Extract the (x, y) coordinate from the center of the cell holding the provided text.  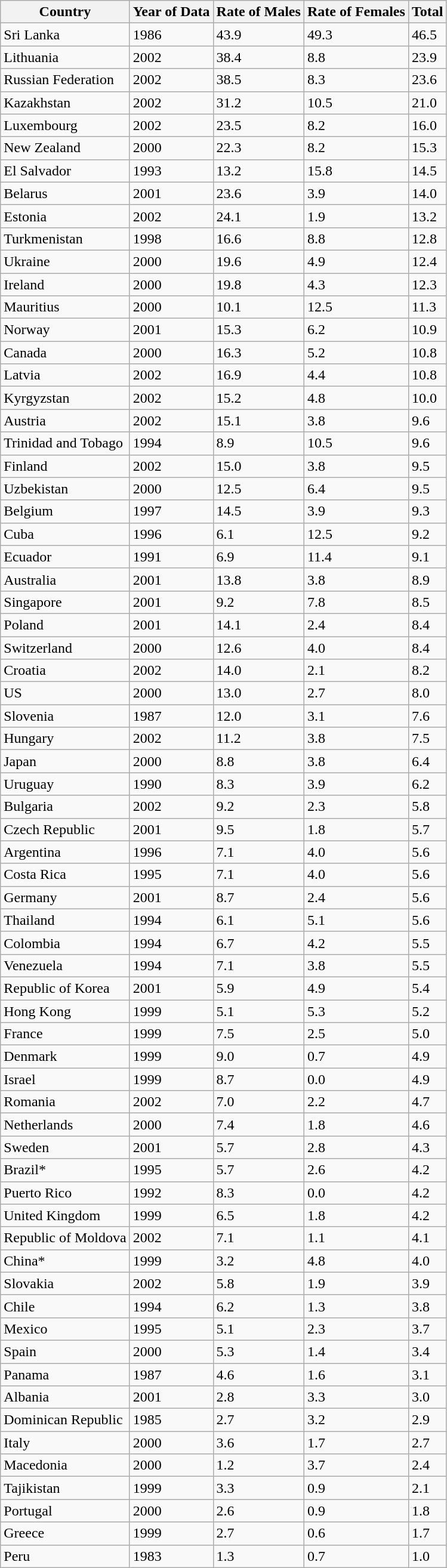
Italy (65, 1443)
11.4 (356, 557)
Slovenia (65, 716)
Venezuela (65, 965)
12.8 (427, 239)
Rate of Males (258, 12)
France (65, 1034)
Hong Kong (65, 1011)
1993 (171, 171)
9.0 (258, 1057)
China* (65, 1261)
8.0 (427, 693)
Denmark (65, 1057)
2.5 (356, 1034)
Croatia (65, 671)
15.1 (258, 421)
Tajikistan (65, 1488)
1986 (171, 35)
Uruguay (65, 784)
US (65, 693)
1992 (171, 1193)
Republic of Moldova (65, 1238)
3.6 (258, 1443)
Colombia (65, 943)
Belgium (65, 511)
1.6 (356, 1374)
Japan (65, 761)
12.4 (427, 261)
2.9 (427, 1420)
Kyrgyzstan (65, 398)
Turkmenistan (65, 239)
16.3 (258, 353)
Bulgaria (65, 807)
Country (65, 12)
3.4 (427, 1351)
7.8 (356, 602)
5.4 (427, 988)
Hungary (65, 739)
Mauritius (65, 307)
4.4 (356, 375)
10.9 (427, 330)
Brazil* (65, 1170)
Rate of Females (356, 12)
49.3 (356, 35)
15.2 (258, 398)
4.1 (427, 1238)
38.4 (258, 57)
3.0 (427, 1397)
46.5 (427, 35)
Luxembourg (65, 125)
Sri Lanka (65, 35)
13.0 (258, 693)
9.1 (427, 557)
Total (427, 12)
10.0 (427, 398)
Norway (65, 330)
Lithuania (65, 57)
38.5 (258, 80)
11.3 (427, 307)
15.8 (356, 171)
Poland (65, 625)
Argentina (65, 852)
El Salvador (65, 171)
1997 (171, 511)
Austria (65, 421)
Mexico (65, 1329)
1.4 (356, 1351)
8.5 (427, 602)
Thailand (65, 920)
Ecuador (65, 557)
Russian Federation (65, 80)
24.1 (258, 216)
Canada (65, 353)
Dominican Republic (65, 1420)
1.0 (427, 1556)
21.0 (427, 103)
Finland (65, 466)
16.0 (427, 125)
Peru (65, 1556)
New Zealand (65, 148)
Trinidad and Tobago (65, 443)
Albania (65, 1397)
23.5 (258, 125)
12.3 (427, 285)
Switzerland (65, 647)
Germany (65, 897)
Portugal (65, 1511)
Czech Republic (65, 829)
43.9 (258, 35)
12.0 (258, 716)
Cuba (65, 534)
Slovakia (65, 1283)
Romania (65, 1102)
Belarus (65, 193)
Singapore (65, 602)
14.1 (258, 625)
Latvia (65, 375)
12.6 (258, 647)
United Kingdom (65, 1215)
Republic of Korea (65, 988)
Estonia (65, 216)
1998 (171, 239)
6.7 (258, 943)
10.1 (258, 307)
6.9 (258, 557)
Puerto Rico (65, 1193)
Netherlands (65, 1125)
Israel (65, 1079)
Spain (65, 1351)
1983 (171, 1556)
Chile (65, 1306)
16.6 (258, 239)
31.2 (258, 103)
0.6 (356, 1533)
5.0 (427, 1034)
Panama (65, 1374)
1.2 (258, 1465)
7.0 (258, 1102)
Kazakhstan (65, 103)
Greece (65, 1533)
Costa Rica (65, 875)
23.9 (427, 57)
Sweden (65, 1147)
15.0 (258, 466)
5.9 (258, 988)
7.6 (427, 716)
1.1 (356, 1238)
22.3 (258, 148)
Year of Data (171, 12)
7.4 (258, 1125)
13.8 (258, 579)
1990 (171, 784)
Uzbekistan (65, 489)
Macedonia (65, 1465)
9.3 (427, 511)
Australia (65, 579)
19.8 (258, 285)
6.5 (258, 1215)
Ukraine (65, 261)
16.9 (258, 375)
4.7 (427, 1102)
2.2 (356, 1102)
11.2 (258, 739)
1991 (171, 557)
19.6 (258, 261)
Ireland (65, 285)
1985 (171, 1420)
